From the cell containing the given text, extract its center point as (X, Y) coordinate. 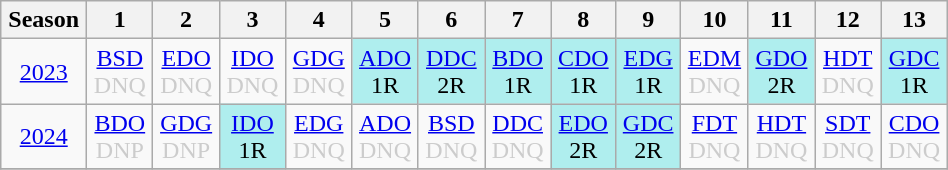
IDO1R (252, 136)
DDCDNQ (517, 136)
CDODNQ (914, 136)
EDO2R (584, 136)
DDC2R (451, 72)
EDG1R (648, 72)
3 (252, 20)
SDTDNQ (848, 136)
ADODNQ (385, 136)
2 (186, 20)
GDC2R (648, 136)
5 (385, 20)
GDC1R (914, 72)
IDODNQ (252, 72)
Season (44, 20)
EDODNQ (186, 72)
8 (584, 20)
BDODNP (120, 136)
11 (781, 20)
FDTDNQ (715, 136)
12 (848, 20)
EDMDNQ (715, 72)
9 (648, 20)
BDO1R (517, 72)
GDGDNQ (319, 72)
2024 (44, 136)
4 (319, 20)
13 (914, 20)
2023 (44, 72)
7 (517, 20)
EDGDNQ (319, 136)
10 (715, 20)
GDO2R (781, 72)
6 (451, 20)
1 (120, 20)
CDO1R (584, 72)
GDGDNP (186, 136)
ADO1R (385, 72)
